Locate the cell with the specified text and output its [x, y] center coordinate. 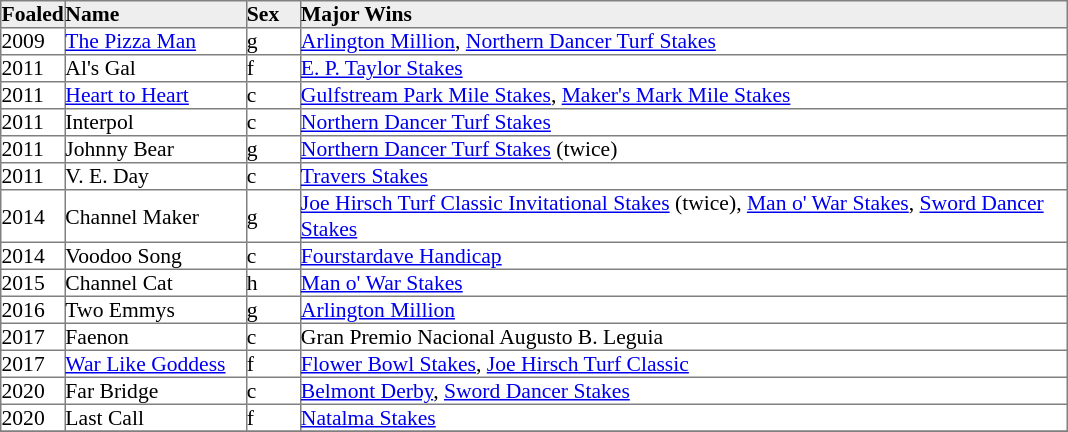
The Pizza Man [156, 42]
2009 [33, 42]
Joe Hirsch Turf Classic Invitational Stakes (twice), Man o' War Stakes, Sword Dancer Stakes [683, 216]
War Like Goddess [156, 364]
Name [156, 14]
2016 [33, 310]
Man o' War Stakes [683, 282]
Channel Maker [156, 216]
Al's Gal [156, 68]
Faenon [156, 336]
Northern Dancer Turf Stakes [683, 122]
Channel Cat [156, 282]
Sex [273, 14]
2015 [33, 282]
Arlington Million, Northern Dancer Turf Stakes [683, 42]
Major Wins [683, 14]
Voodoo Song [156, 256]
V. E. Day [156, 176]
Gran Premio Nacional Augusto B. Leguia [683, 336]
Arlington Million [683, 310]
Foaled [33, 14]
Travers Stakes [683, 176]
Interpol [156, 122]
Last Call [156, 418]
Far Bridge [156, 390]
Natalma Stakes [683, 418]
Johnny Bear [156, 150]
E. P. Taylor Stakes [683, 68]
Heart to Heart [156, 96]
Belmont Derby, Sword Dancer Stakes [683, 390]
Flower Bowl Stakes, Joe Hirsch Turf Classic [683, 364]
Gulfstream Park Mile Stakes, Maker's Mark Mile Stakes [683, 96]
Two Emmys [156, 310]
Northern Dancer Turf Stakes (twice) [683, 150]
h [273, 282]
Fourstardave Handicap [683, 256]
